From the cell containing the given text, extract its center point as (X, Y) coordinate. 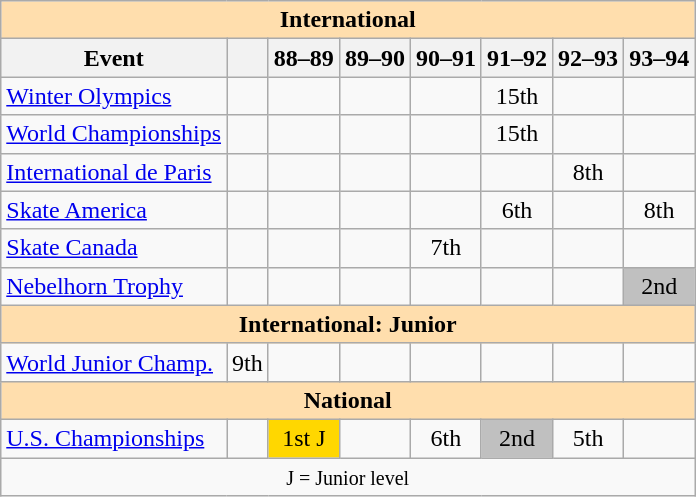
Skate Canada (114, 248)
Winter Olympics (114, 96)
Nebelhorn Trophy (114, 286)
U.S. Championships (114, 438)
7th (446, 248)
1st J (304, 438)
J = Junior level (348, 477)
National (348, 400)
91–92 (516, 58)
92–93 (588, 58)
International (348, 20)
Skate America (114, 210)
93–94 (660, 58)
Event (114, 58)
World Championships (114, 134)
International de Paris (114, 172)
International: Junior (348, 324)
5th (588, 438)
88–89 (304, 58)
World Junior Champ. (114, 362)
9th (248, 362)
89–90 (374, 58)
90–91 (446, 58)
